From the cell containing the given text, extract its center point as (x, y) coordinate. 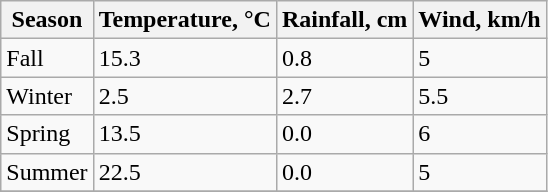
Rainfall, cm (344, 20)
Summer (47, 172)
2.7 (344, 96)
Fall (47, 58)
0.8 (344, 58)
6 (480, 134)
Season (47, 20)
2.5 (184, 96)
Spring (47, 134)
22.5 (184, 172)
13.5 (184, 134)
15.3 (184, 58)
Wind, km/h (480, 20)
Temperature, °C (184, 20)
Winter (47, 96)
5.5 (480, 96)
